Pinpoint the cell where the given text exists, returning its [x, y] midpoint coordinate. 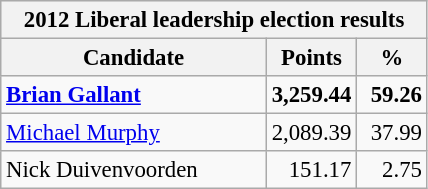
Brian Gallant [134, 95]
2.75 [392, 170]
2012 Liberal leadership election results [214, 20]
3,259.44 [311, 95]
2,089.39 [311, 133]
59.26 [392, 95]
151.17 [311, 170]
Candidate [134, 58]
Points [311, 58]
% [392, 58]
37.99 [392, 133]
Michael Murphy [134, 133]
Nick Duivenvoorden [134, 170]
